Extract the (x, y) coordinate from the center of the cell holding the provided text.  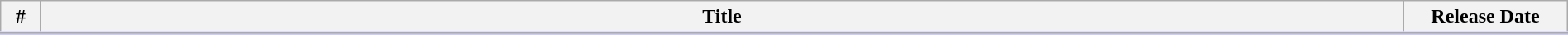
# (22, 17)
Title (721, 17)
Release Date (1485, 17)
